Extract the [X, Y] coordinate from the center of the cell holding the provided text.  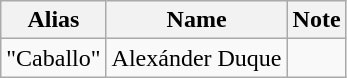
Note [316, 20]
Name [196, 20]
Alias [54, 20]
Alexánder Duque [196, 58]
"Caballo" [54, 58]
